Extract the (X, Y) coordinate from the center of the cell holding the provided text.  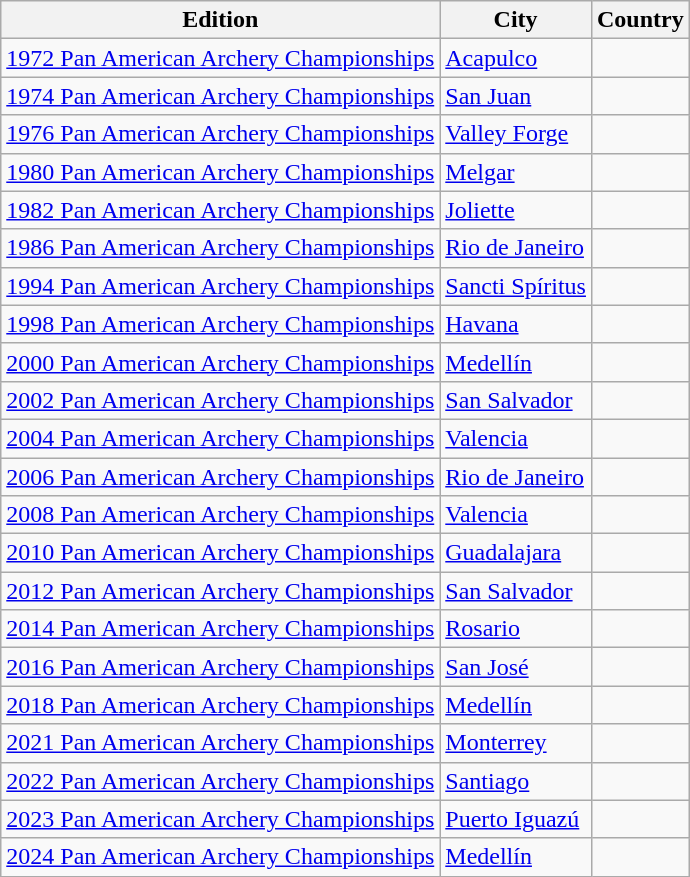
Rosario (516, 629)
Valley Forge (516, 134)
Acapulco (516, 58)
2010 Pan American Archery Championships (220, 553)
San José (516, 667)
2004 Pan American Archery Championships (220, 438)
1994 Pan American Archery Championships (220, 286)
2012 Pan American Archery Championships (220, 591)
2018 Pan American Archery Championships (220, 705)
2002 Pan American Archery Championships (220, 400)
Santiago (516, 781)
2023 Pan American Archery Championships (220, 819)
2006 Pan American Archery Championships (220, 477)
1982 Pan American Archery Championships (220, 210)
Joliette (516, 210)
1980 Pan American Archery Championships (220, 172)
1976 Pan American Archery Championships (220, 134)
Melgar (516, 172)
1974 Pan American Archery Championships (220, 96)
Puerto Iguazú (516, 819)
1998 Pan American Archery Championships (220, 324)
Sancti Spíritus (516, 286)
2022 Pan American Archery Championships (220, 781)
2014 Pan American Archery Championships (220, 629)
1986 Pan American Archery Championships (220, 248)
2024 Pan American Archery Championships (220, 857)
Monterrey (516, 743)
2021 Pan American Archery Championships (220, 743)
Edition (220, 20)
San Juan (516, 96)
Guadalajara (516, 553)
1972 Pan American Archery Championships (220, 58)
City (516, 20)
2000 Pan American Archery Championships (220, 362)
2016 Pan American Archery Championships (220, 667)
Havana (516, 324)
2008 Pan American Archery Championships (220, 515)
Country (640, 20)
